Provide the (x, y) coordinate of the cell's center where the given text is located.  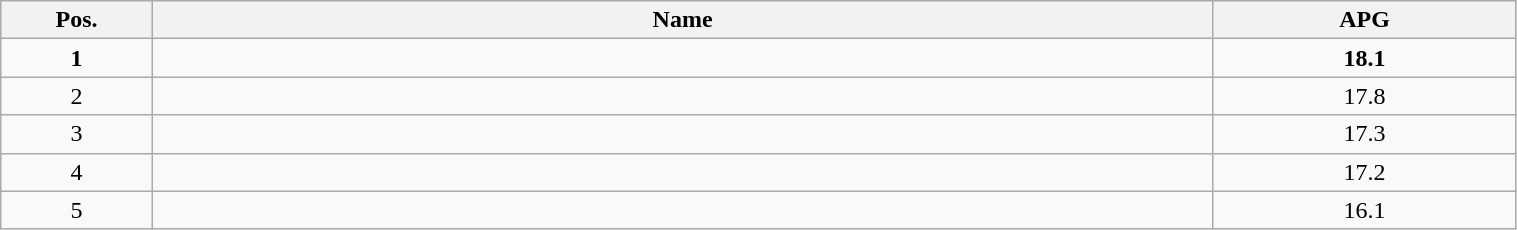
Name (682, 20)
1 (77, 58)
3 (77, 134)
4 (77, 172)
2 (77, 96)
18.1 (1364, 58)
5 (77, 210)
17.2 (1364, 172)
16.1 (1364, 210)
17.3 (1364, 134)
Pos. (77, 20)
17.8 (1364, 96)
APG (1364, 20)
